Capture the cell that displays the provided text and extract its (x, y) central coordinate. 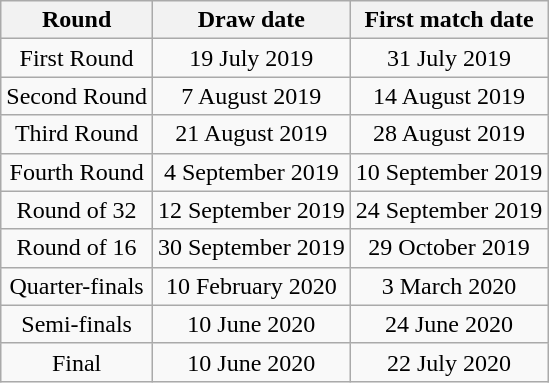
28 August 2019 (449, 134)
22 July 2020 (449, 362)
Round of 32 (77, 210)
10 September 2019 (449, 172)
4 September 2019 (251, 172)
Round of 16 (77, 248)
Quarter-finals (77, 286)
First match date (449, 20)
3 March 2020 (449, 286)
19 July 2019 (251, 58)
30 September 2019 (251, 248)
Draw date (251, 20)
14 August 2019 (449, 96)
31 July 2019 (449, 58)
21 August 2019 (251, 134)
Round (77, 20)
Fourth Round (77, 172)
10 February 2020 (251, 286)
29 October 2019 (449, 248)
24 September 2019 (449, 210)
24 June 2020 (449, 324)
Second Round (77, 96)
Semi-finals (77, 324)
First Round (77, 58)
Final (77, 362)
12 September 2019 (251, 210)
7 August 2019 (251, 96)
Third Round (77, 134)
